Find where the given text appears and provide that cell's center as (X, Y) coordinate. 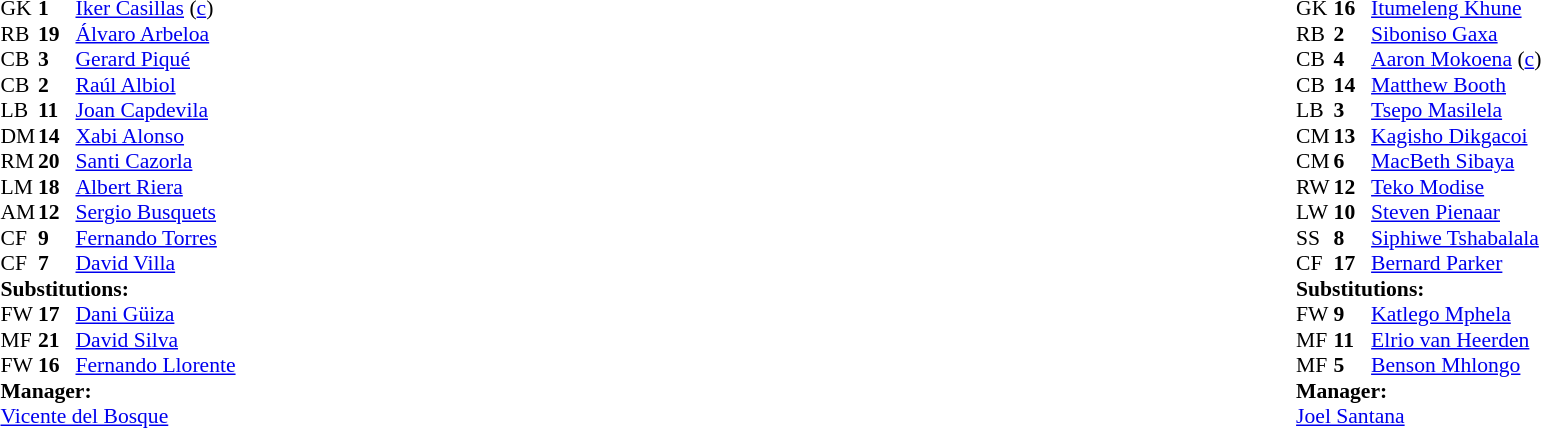
18 (57, 187)
Raúl Albiol (156, 85)
Tsepo Masilela (1456, 111)
RM (19, 161)
Gerard Piqué (156, 59)
10 (1353, 213)
Siphiwe Tshabalala (1456, 238)
Bernard Parker (1456, 263)
7 (57, 263)
LM (19, 187)
8 (1353, 238)
21 (57, 340)
20 (57, 161)
MacBeth Sibaya (1456, 161)
AM (19, 213)
16 (57, 365)
Xabi Alonso (156, 136)
RW (1315, 187)
Albert Riera (156, 187)
Elrio van Heerden (1456, 340)
4 (1353, 59)
Fernando Llorente (156, 365)
Katlego Mphela (1456, 315)
Fernando Torres (156, 238)
Dani Güiza (156, 315)
5 (1353, 365)
Sergio Busquets (156, 213)
13 (1353, 136)
Teko Modise (1456, 187)
SS (1315, 238)
Álvaro Arbeloa (156, 34)
Santi Cazorla (156, 161)
Benson Mhlongo (1456, 365)
DM (19, 136)
Kagisho Dikgacoi (1456, 136)
Siboniso Gaxa (1456, 34)
David Villa (156, 263)
David Silva (156, 340)
19 (57, 34)
6 (1353, 161)
Aaron Mokoena (c) (1456, 59)
LW (1315, 213)
Matthew Booth (1456, 85)
Joan Capdevila (156, 111)
Steven Pienaar (1456, 213)
